Search for the cell housing the specified text and yield its (X, Y) center coordinate. 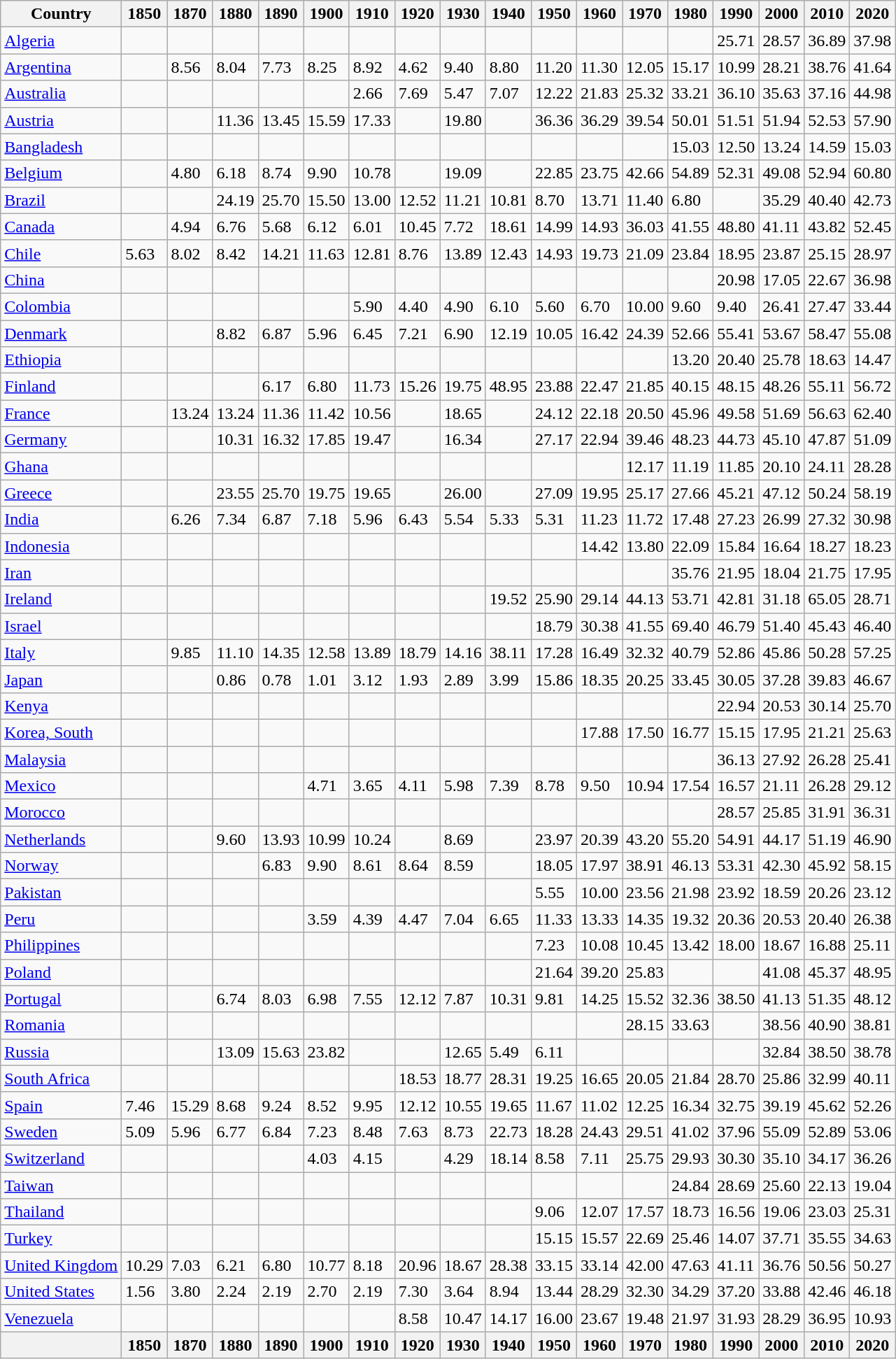
Romania (62, 1025)
24.84 (691, 1186)
India (62, 520)
9.06 (554, 1212)
38.81 (873, 1025)
32.99 (827, 1079)
6.77 (235, 1132)
France (62, 413)
40.15 (691, 387)
11.30 (599, 67)
4.90 (463, 306)
40.79 (691, 653)
11.33 (554, 919)
46.90 (873, 839)
15.50 (326, 200)
Iran (62, 573)
13.20 (691, 360)
5.90 (372, 306)
52.89 (827, 1132)
48.80 (736, 227)
45.37 (827, 972)
12.19 (508, 334)
52.53 (827, 120)
46.13 (691, 866)
19.48 (645, 1318)
6.10 (508, 306)
8.70 (554, 200)
Mexico (62, 786)
46.79 (736, 626)
17.54 (691, 786)
58.47 (827, 334)
22.69 (645, 1239)
6.43 (417, 520)
45.92 (827, 866)
38.76 (827, 67)
9.81 (554, 999)
36.29 (599, 120)
26.99 (782, 520)
17.28 (554, 653)
37.20 (736, 1292)
Ireland (62, 599)
29.93 (691, 1158)
Philippines (62, 946)
19.32 (691, 919)
31.93 (736, 1318)
33.88 (782, 1292)
28.71 (873, 599)
Chile (62, 253)
39.46 (645, 440)
14.07 (736, 1239)
7.11 (599, 1158)
3.12 (372, 679)
26.41 (782, 306)
15.57 (599, 1239)
8.76 (417, 253)
53.06 (873, 1132)
18.53 (417, 1079)
18.95 (736, 253)
11.02 (599, 1105)
19.73 (599, 253)
21.98 (691, 892)
Belgium (62, 173)
6.18 (235, 173)
27.32 (827, 520)
32.36 (691, 999)
Japan (62, 679)
25.78 (782, 360)
23.55 (235, 493)
10.29 (144, 1265)
10.77 (326, 1265)
5.49 (508, 1052)
37.96 (736, 1132)
19.47 (372, 440)
23.67 (599, 1318)
19.52 (508, 599)
3.99 (508, 679)
10.05 (554, 334)
12.25 (645, 1105)
8.74 (281, 173)
4.40 (417, 306)
47.12 (782, 493)
13.45 (281, 120)
25.83 (645, 972)
38.78 (873, 1052)
13.09 (235, 1052)
9.95 (372, 1105)
15.29 (190, 1105)
25.31 (873, 1212)
50.01 (691, 120)
56.72 (873, 387)
20.39 (599, 839)
18.04 (782, 573)
Russia (62, 1052)
12.65 (463, 1052)
5.55 (554, 892)
18.61 (508, 227)
3.80 (190, 1292)
31.91 (827, 813)
14.16 (463, 653)
51.40 (782, 626)
53.71 (691, 599)
35.10 (782, 1158)
4.62 (417, 67)
6.76 (235, 227)
28.28 (873, 467)
29.14 (599, 599)
65.05 (827, 599)
6.90 (463, 334)
28.15 (645, 1025)
8.59 (463, 866)
37.98 (873, 41)
17.33 (372, 120)
5.47 (463, 94)
30.14 (827, 706)
20.98 (736, 280)
6.11 (554, 1052)
12.07 (599, 1212)
48.12 (873, 999)
Germany (62, 440)
44.17 (782, 839)
Italy (62, 653)
55.08 (873, 334)
39.54 (645, 120)
27.23 (736, 520)
11.19 (691, 467)
58.15 (873, 866)
Ghana (62, 467)
10.24 (372, 839)
52.94 (827, 173)
Colombia (62, 306)
5.98 (463, 786)
7.69 (417, 94)
58.19 (873, 493)
6.84 (281, 1132)
Malaysia (62, 759)
5.60 (554, 306)
11.20 (554, 67)
23.92 (736, 892)
16.57 (736, 786)
4.15 (372, 1158)
5.68 (281, 227)
15.17 (691, 67)
45.86 (782, 653)
11.40 (645, 200)
24.12 (554, 413)
21.21 (827, 732)
55.20 (691, 839)
28.31 (508, 1079)
19.06 (782, 1212)
23.84 (691, 253)
16.00 (554, 1318)
7.87 (463, 999)
14.25 (599, 999)
37.28 (782, 679)
30.38 (599, 626)
21.95 (736, 573)
47.87 (827, 440)
Austria (62, 120)
8.61 (372, 866)
25.71 (736, 41)
38.56 (782, 1025)
13.33 (599, 919)
7.46 (144, 1105)
11.21 (463, 200)
9.50 (599, 786)
27.17 (554, 440)
Korea, South (62, 732)
18.14 (508, 1158)
28.69 (736, 1186)
27.09 (554, 493)
7.55 (372, 999)
3.64 (463, 1292)
4.71 (326, 786)
33.15 (554, 1265)
22.47 (599, 387)
29.12 (873, 786)
28.97 (873, 253)
16.49 (599, 653)
6.01 (372, 227)
46.67 (873, 679)
6.12 (326, 227)
17.05 (782, 280)
62.40 (873, 413)
24.39 (645, 334)
29.51 (645, 1132)
38.11 (508, 653)
8.48 (372, 1132)
8.52 (326, 1105)
22.73 (508, 1132)
21.75 (827, 573)
51.09 (873, 440)
18.77 (463, 1079)
34.29 (691, 1292)
7.34 (235, 520)
12.43 (508, 253)
6.74 (235, 999)
8.42 (235, 253)
36.98 (873, 280)
13.00 (372, 200)
South Africa (62, 1079)
27.92 (782, 759)
41.08 (782, 972)
36.76 (782, 1265)
33.44 (873, 306)
12.50 (736, 147)
32.30 (645, 1292)
18.59 (782, 892)
25.60 (782, 1186)
33.14 (599, 1265)
25.86 (782, 1079)
25.17 (645, 493)
6.45 (372, 334)
33.21 (691, 94)
Peru (62, 919)
11.63 (326, 253)
Morocco (62, 813)
51.69 (782, 413)
23.82 (326, 1052)
18.05 (554, 866)
21.11 (782, 786)
38.91 (645, 866)
Greece (62, 493)
39.19 (782, 1105)
22.85 (554, 173)
39.20 (599, 972)
34.63 (873, 1239)
69.40 (691, 626)
0.86 (235, 679)
15.59 (326, 120)
43.82 (827, 227)
52.66 (691, 334)
42.46 (827, 1292)
1.56 (144, 1292)
Turkey (62, 1239)
41.02 (691, 1132)
22.18 (599, 413)
18.23 (873, 546)
16.77 (691, 732)
51.35 (827, 999)
24.19 (235, 200)
2.89 (463, 679)
36.03 (645, 227)
8.18 (372, 1265)
44.73 (736, 440)
17.97 (599, 866)
10.47 (463, 1318)
Brazil (62, 200)
36.95 (827, 1318)
Indonesia (62, 546)
21.64 (554, 972)
Israel (62, 626)
36.26 (873, 1158)
6.21 (235, 1265)
13.93 (281, 839)
6.65 (508, 919)
51.51 (736, 120)
27.66 (691, 493)
48.23 (691, 440)
53.67 (782, 334)
51.94 (782, 120)
52.31 (736, 173)
7.73 (281, 67)
48.15 (736, 387)
15.52 (645, 999)
16.56 (736, 1212)
11.67 (554, 1105)
39.83 (827, 679)
60.80 (873, 173)
17.57 (645, 1212)
40.11 (873, 1079)
30.05 (736, 679)
33.45 (691, 679)
14.42 (599, 546)
21.83 (599, 94)
30.30 (736, 1158)
50.27 (873, 1265)
4.03 (326, 1158)
Spain (62, 1105)
45.62 (827, 1105)
China (62, 280)
20.36 (736, 919)
8.73 (463, 1132)
42.81 (736, 599)
25.90 (554, 599)
15.63 (281, 1052)
Argentina (62, 67)
Algeria (62, 41)
45.10 (782, 440)
20.05 (645, 1079)
16.42 (599, 334)
35.29 (782, 200)
8.03 (281, 999)
8.94 (508, 1292)
5.33 (508, 520)
Netherlands (62, 839)
15.84 (736, 546)
23.87 (782, 253)
23.12 (873, 892)
8.64 (417, 866)
21.09 (645, 253)
Poland (62, 972)
49.58 (736, 413)
21.85 (645, 387)
4.94 (190, 227)
36.31 (873, 813)
Bangladesh (62, 147)
19.04 (873, 1186)
11.73 (372, 387)
41.13 (782, 999)
23.97 (554, 839)
18.00 (736, 946)
14.59 (827, 147)
Pakistan (62, 892)
43.20 (645, 839)
14.99 (554, 227)
18.35 (599, 679)
42.66 (645, 173)
7.72 (463, 227)
56.63 (827, 413)
12.81 (372, 253)
10.93 (873, 1318)
0.78 (281, 679)
10.55 (463, 1105)
44.13 (645, 599)
7.63 (417, 1132)
23.03 (827, 1212)
42.00 (645, 1265)
45.43 (827, 626)
16.88 (827, 946)
Kenya (62, 706)
United Kingdom (62, 1265)
12.58 (326, 653)
10.78 (372, 173)
52.86 (736, 653)
8.80 (508, 67)
Thailand (62, 1212)
Taiwan (62, 1186)
6.26 (190, 520)
4.29 (463, 1158)
3.59 (326, 919)
37.71 (782, 1239)
12.52 (417, 200)
17.85 (326, 440)
48.26 (782, 387)
7.30 (417, 1292)
5.09 (144, 1132)
19.80 (463, 120)
3.65 (372, 786)
18.73 (691, 1212)
32.84 (782, 1052)
53.31 (736, 866)
8.92 (372, 67)
34.17 (827, 1158)
26.38 (873, 919)
United States (62, 1292)
33.63 (691, 1025)
25.63 (873, 732)
22.67 (827, 280)
2.66 (372, 94)
7.39 (508, 786)
9.85 (190, 653)
36.36 (554, 120)
55.09 (782, 1132)
10.94 (645, 786)
11.85 (736, 467)
8.04 (235, 67)
12.05 (645, 67)
14.21 (281, 253)
14.47 (873, 360)
8.68 (235, 1105)
25.11 (873, 946)
23.75 (599, 173)
15.86 (554, 679)
1.93 (417, 679)
Australia (62, 94)
11.72 (645, 520)
24.11 (827, 467)
16.64 (782, 546)
20.25 (645, 679)
17.88 (599, 732)
Finland (62, 387)
32.32 (645, 653)
54.89 (691, 173)
35.55 (827, 1239)
8.02 (190, 253)
28.38 (508, 1265)
Switzerland (62, 1158)
8.69 (463, 839)
25.46 (691, 1239)
12.22 (554, 94)
22.13 (827, 1186)
26.00 (463, 493)
51.19 (827, 839)
28.21 (782, 67)
6.83 (281, 866)
10.56 (372, 413)
40.40 (827, 200)
Denmark (62, 334)
6.70 (599, 306)
25.32 (645, 94)
18.65 (463, 413)
55.41 (736, 334)
18.63 (827, 360)
17.48 (691, 520)
Portugal (62, 999)
25.85 (782, 813)
Ethiopia (62, 360)
23.88 (554, 387)
21.84 (691, 1079)
15.26 (417, 387)
8.25 (326, 67)
6.98 (326, 999)
25.41 (873, 759)
13.80 (645, 546)
5.63 (144, 253)
4.47 (417, 919)
8.56 (190, 67)
7.21 (417, 334)
Norway (62, 866)
40.90 (827, 1025)
35.76 (691, 573)
50.24 (827, 493)
11.23 (599, 520)
25.15 (827, 253)
47.63 (691, 1265)
21.97 (691, 1318)
10.81 (508, 200)
36.13 (736, 759)
30.98 (873, 520)
20.50 (645, 413)
20.96 (417, 1265)
36.10 (736, 94)
27.47 (827, 306)
46.40 (873, 626)
18.27 (827, 546)
12.17 (645, 467)
42.30 (782, 866)
50.56 (827, 1265)
23.56 (645, 892)
45.21 (736, 493)
11.42 (326, 413)
19.09 (463, 173)
31.18 (782, 599)
46.18 (873, 1292)
8.82 (235, 334)
25.75 (645, 1158)
41.64 (873, 67)
28.70 (736, 1079)
54.91 (736, 839)
17.50 (645, 732)
Sweden (62, 1132)
37.16 (827, 94)
4.80 (190, 173)
20.26 (827, 892)
20.10 (782, 467)
32.75 (736, 1105)
16.32 (281, 440)
19.95 (599, 493)
9.24 (281, 1105)
7.07 (508, 94)
10.08 (599, 946)
14.17 (508, 1318)
Canada (62, 227)
16.65 (599, 1079)
7.03 (190, 1265)
52.26 (873, 1105)
1.01 (326, 679)
13.42 (691, 946)
22.09 (691, 546)
5.31 (554, 520)
5.54 (463, 520)
36.89 (827, 41)
57.90 (873, 120)
11.10 (235, 653)
7.18 (326, 520)
7.04 (463, 919)
19.25 (554, 1079)
52.45 (873, 227)
45.96 (691, 413)
Venezuela (62, 1318)
57.25 (873, 653)
2.70 (326, 1292)
24.43 (599, 1132)
35.63 (782, 94)
8.78 (554, 786)
44.98 (873, 94)
2.24 (235, 1292)
6.17 (281, 387)
42.73 (873, 200)
13.71 (599, 200)
4.11 (417, 786)
Country (62, 14)
18.28 (554, 1132)
4.39 (372, 919)
13.44 (554, 1292)
55.11 (827, 387)
49.08 (782, 173)
50.28 (827, 653)
